Output the (X, Y) coordinate of the center of the cell containing the given text.  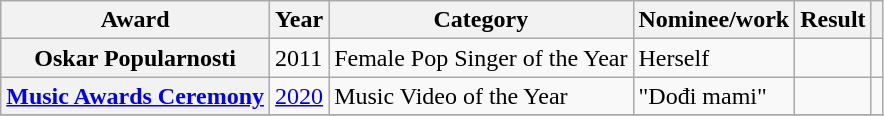
Music Awards Ceremony (136, 96)
2020 (300, 96)
2011 (300, 58)
Oskar Popularnosti (136, 58)
Award (136, 20)
"Dođi mami" (714, 96)
Herself (714, 58)
Result (833, 20)
Category (481, 20)
Music Video of the Year (481, 96)
Female Pop Singer of the Year (481, 58)
Year (300, 20)
Nominee/work (714, 20)
